For the text-containing cell, return its midpoint in [x, y] coordinate format. 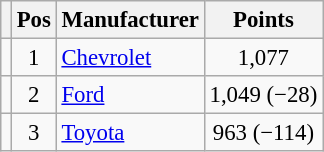
Points [263, 20]
Ford [130, 95]
Manufacturer [130, 20]
Toyota [130, 133]
1 [34, 58]
Chevrolet [130, 58]
3 [34, 133]
1,049 (−28) [263, 95]
963 (−114) [263, 133]
1,077 [263, 58]
2 [34, 95]
Pos [34, 20]
